For the text-containing cell, return its midpoint in (X, Y) coordinate format. 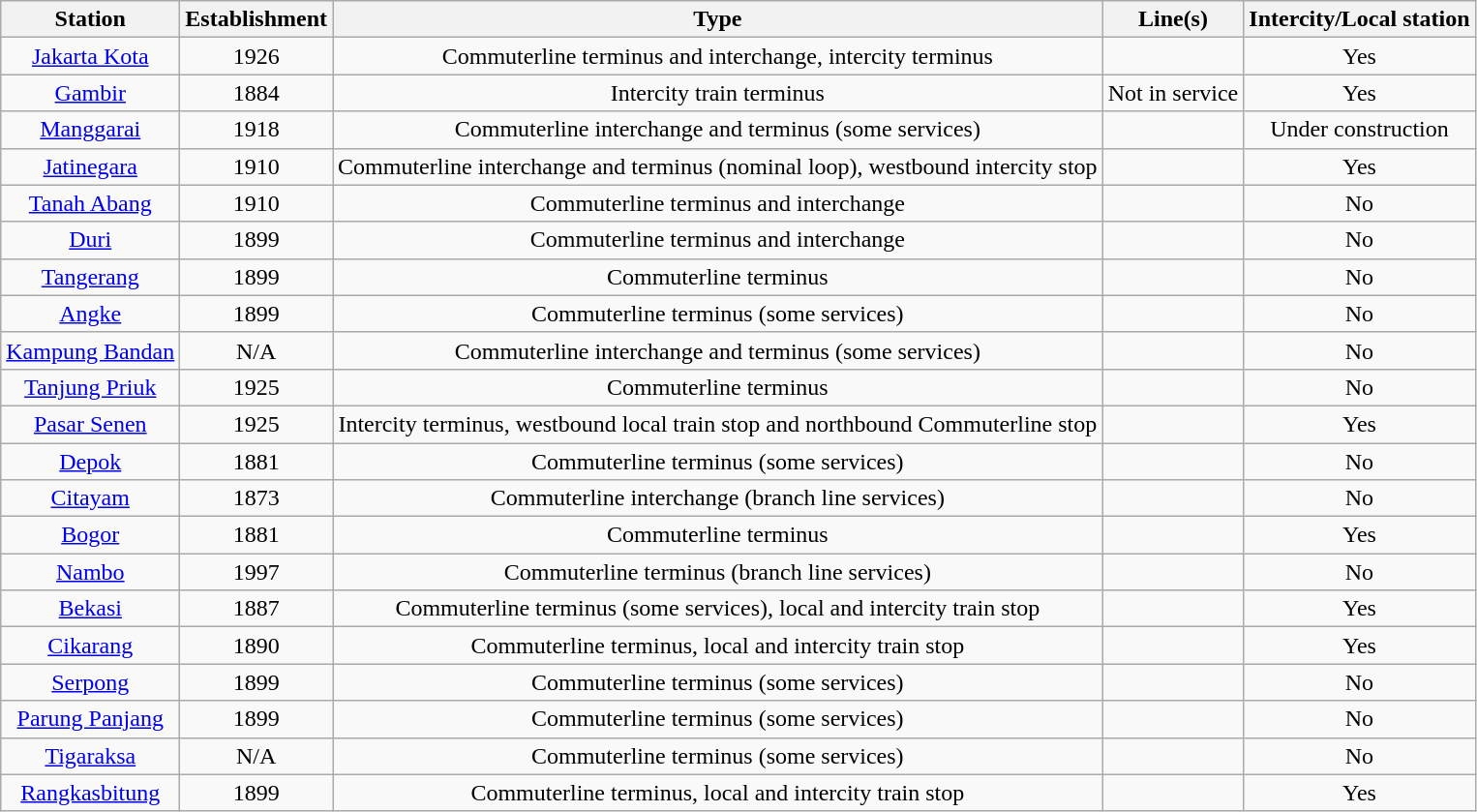
Parung Panjang (91, 719)
Jatinegara (91, 166)
1884 (256, 93)
Tanjung Priuk (91, 387)
1873 (256, 498)
Cikarang (91, 646)
Angke (91, 314)
Pasar Senen (91, 424)
Kampung Bandan (91, 350)
Line(s) (1173, 19)
Establishment (256, 19)
Gambir (91, 93)
Commuterline interchange and terminus (nominal loop), westbound intercity stop (718, 166)
1890 (256, 646)
1887 (256, 609)
Commuterline interchange (branch line services) (718, 498)
Tigaraksa (91, 756)
Duri (91, 240)
Commuterline terminus (branch line services) (718, 572)
1997 (256, 572)
Intercity/Local station (1359, 19)
Intercity train terminus (718, 93)
Bekasi (91, 609)
Not in service (1173, 93)
Jakarta Kota (91, 56)
Commuterline terminus and interchange, intercity terminus (718, 56)
Intercity terminus, westbound local train stop and northbound Commuterline stop (718, 424)
Rangkasbitung (91, 793)
Citayam (91, 498)
Tanah Abang (91, 203)
Station (91, 19)
Under construction (1359, 130)
Nambo (91, 572)
Serpong (91, 682)
1926 (256, 56)
Depok (91, 462)
Commuterline terminus (some services), local and intercity train stop (718, 609)
Bogor (91, 535)
1918 (256, 130)
Tangerang (91, 277)
Manggarai (91, 130)
Type (718, 19)
